Scan for the cell matching the given text and deliver its (X, Y) coordinate at center. 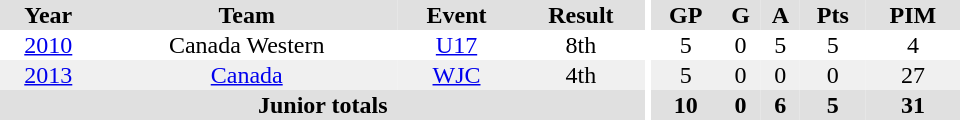
8th (580, 45)
Result (580, 15)
Canada Western (247, 45)
Canada (247, 75)
31 (913, 105)
PIM (913, 15)
Year (48, 15)
GP (686, 15)
A (780, 15)
27 (913, 75)
G (740, 15)
Team (247, 15)
Junior totals (323, 105)
U17 (456, 45)
2010 (48, 45)
Pts (833, 15)
WJC (456, 75)
4th (580, 75)
10 (686, 105)
Event (456, 15)
6 (780, 105)
4 (913, 45)
2013 (48, 75)
